Return (X, Y) of the center of cell containing provided text 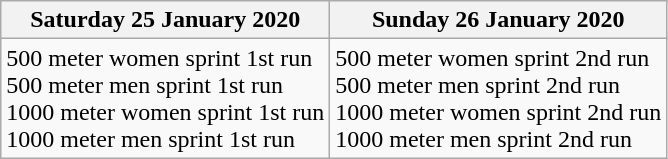
Sunday 26 January 2020 (498, 20)
500 meter women sprint 2nd run 500 meter men sprint 2nd run 1000 meter women sprint 2nd run 1000 meter men sprint 2nd run (498, 98)
500 meter women sprint 1st run 500 meter men sprint 1st run 1000 meter women sprint 1st run 1000 meter men sprint 1st run (166, 98)
Saturday 25 January 2020 (166, 20)
